Pinpoint the cell where the given text exists, returning its [X, Y] midpoint coordinate. 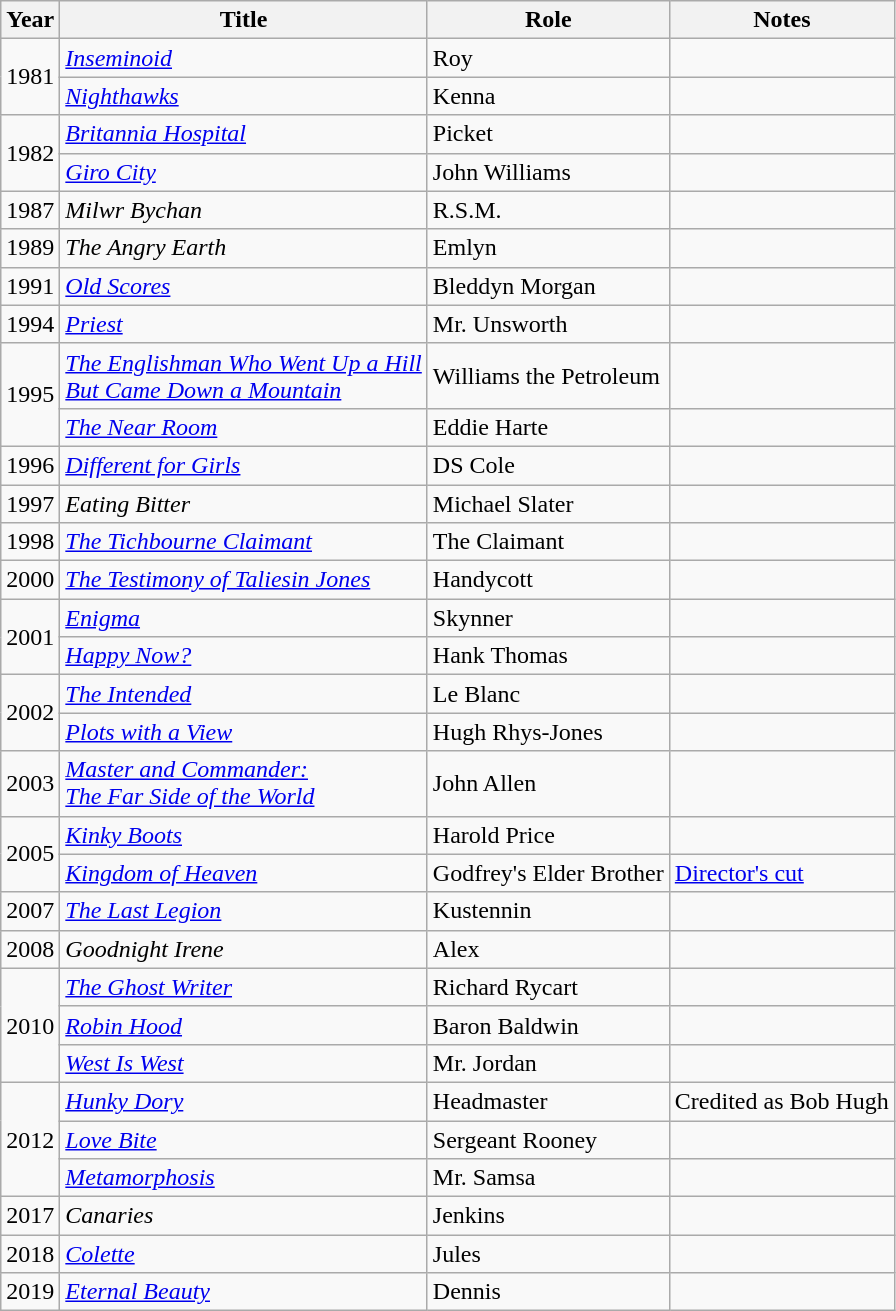
2001 [30, 637]
Different for Girls [244, 465]
Jenkins [548, 1216]
Year [30, 20]
Le Blanc [548, 694]
2007 [30, 911]
Colette [244, 1254]
Godfrey's Elder Brother [548, 873]
Title [244, 20]
Mr. Unsworth [548, 324]
Goodnight Irene [244, 949]
Credited as Bob Hugh [782, 1101]
Milwr Bychan [244, 210]
Notes [782, 20]
The Intended [244, 694]
Role [548, 20]
The Claimant [548, 542]
Richard Rycart [548, 987]
2010 [30, 1025]
1998 [30, 542]
1982 [30, 153]
Master and Commander:The Far Side of the World [244, 784]
Mr. Jordan [548, 1063]
Kenna [548, 96]
1995 [30, 394]
Mr. Samsa [548, 1178]
Headmaster [548, 1101]
2018 [30, 1254]
Kinky Boots [244, 835]
1994 [30, 324]
Roy [548, 58]
Picket [548, 134]
Nighthawks [244, 96]
Metamorphosis [244, 1178]
DS Cole [548, 465]
Enigma [244, 618]
R.S.M. [548, 210]
The Angry Earth [244, 248]
Hunky Dory [244, 1101]
1981 [30, 77]
Eating Bitter [244, 503]
2000 [30, 580]
2019 [30, 1292]
2012 [30, 1139]
Michael Slater [548, 503]
Kingdom of Heaven [244, 873]
Britannia Hospital [244, 134]
Director's cut [782, 873]
Handycott [548, 580]
Love Bite [244, 1139]
1989 [30, 248]
2008 [30, 949]
Plots with a View [244, 732]
John Williams [548, 172]
2003 [30, 784]
1991 [30, 286]
1996 [30, 465]
Eddie Harte [548, 427]
2005 [30, 854]
Harold Price [548, 835]
Jules [548, 1254]
Williams the Petroleum [548, 376]
Bleddyn Morgan [548, 286]
Old Scores [244, 286]
The Testimony of Taliesin Jones [244, 580]
The Last Legion [244, 911]
2017 [30, 1216]
Sergeant Rooney [548, 1139]
1997 [30, 503]
Skynner [548, 618]
2002 [30, 713]
The Ghost Writer [244, 987]
Priest [244, 324]
West Is West [244, 1063]
The Tichbourne Claimant [244, 542]
Happy Now? [244, 656]
Alex [548, 949]
Giro City [244, 172]
Eternal Beauty [244, 1292]
Baron Baldwin [548, 1025]
Dennis [548, 1292]
The Near Room [244, 427]
Canaries [244, 1216]
Hugh Rhys-Jones [548, 732]
Robin Hood [244, 1025]
Hank Thomas [548, 656]
John Allen [548, 784]
Inseminoid [244, 58]
The Englishman Who Went Up a HillBut Came Down a Mountain [244, 376]
Kustennin [548, 911]
Emlyn [548, 248]
1987 [30, 210]
